Locate the cell with the specified text and output its (x, y) center coordinate. 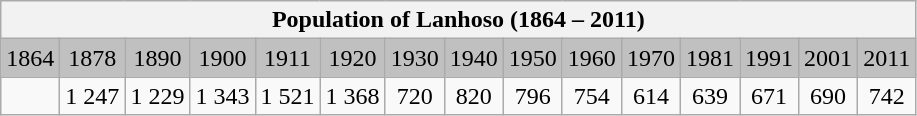
1940 (474, 58)
1 521 (288, 96)
1911 (288, 58)
1 343 (222, 96)
1 247 (92, 96)
614 (650, 96)
754 (592, 96)
690 (828, 96)
1981 (710, 58)
1878 (92, 58)
671 (770, 96)
720 (414, 96)
1 368 (352, 96)
1920 (352, 58)
639 (710, 96)
1890 (158, 58)
1991 (770, 58)
820 (474, 96)
Population of Lanhoso (1864 – 2011) (458, 20)
1960 (592, 58)
1864 (30, 58)
796 (532, 96)
2001 (828, 58)
742 (887, 96)
1970 (650, 58)
1950 (532, 58)
2011 (887, 58)
1900 (222, 58)
1 229 (158, 96)
1930 (414, 58)
